Scan for the cell matching the given text and deliver its (x, y) coordinate at center. 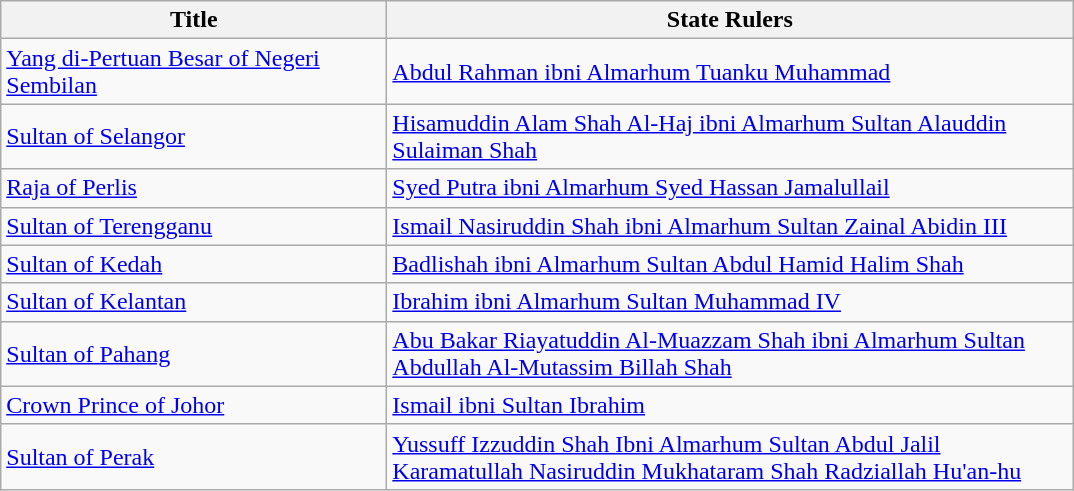
Sultan of Selangor (194, 136)
Sultan of Pahang (194, 354)
Sultan of Terengganu (194, 226)
Syed Putra ibni Almarhum Syed Hassan Jamalullail (730, 188)
Raja of Perlis (194, 188)
Yang di-Pertuan Besar of Negeri Sembilan (194, 72)
Sultan of Kedah (194, 264)
Abu Bakar Riayatuddin Al-Muazzam Shah ibni Almarhum Sultan Abdullah Al-Mutassim Billah Shah (730, 354)
Hisamuddin Alam Shah Al-Haj ibni Almarhum Sultan Alauddin Sulaiman Shah (730, 136)
Crown Prince of Johor (194, 405)
State Rulers (730, 20)
Abdul Rahman ibni Almarhum Tuanku Muhammad (730, 72)
Ismail Nasiruddin Shah ibni Almarhum Sultan Zainal Abidin III (730, 226)
Ibrahim ibni Almarhum Sultan Muhammad IV (730, 302)
Sultan of Kelantan (194, 302)
Title (194, 20)
Ismail ibni Sultan Ibrahim (730, 405)
Sultan of Perak (194, 456)
Yussuff Izzuddin Shah Ibni Almarhum Sultan Abdul Jalil Karamatullah Nasiruddin Mukhataram Shah Radziallah Hu'an-hu (730, 456)
Badlishah ibni Almarhum Sultan Abdul Hamid Halim Shah (730, 264)
